Capture the cell that displays the provided text and extract its [X, Y] central coordinate. 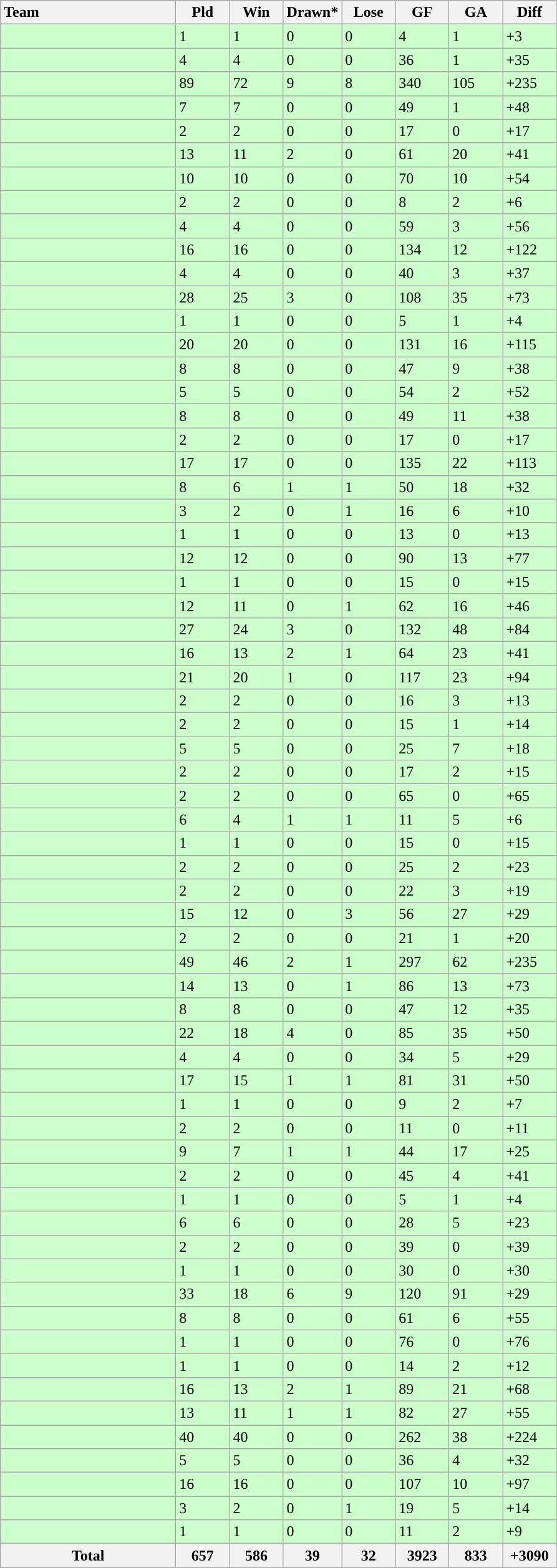
+52 [530, 392]
76 [422, 1342]
82 [422, 1413]
Win [256, 12]
34 [422, 1057]
+18 [530, 748]
+20 [530, 938]
Drawn* [312, 12]
262 [422, 1436]
+39 [530, 1247]
+37 [530, 273]
131 [422, 345]
134 [422, 249]
+115 [530, 345]
+68 [530, 1389]
+3 [530, 36]
+94 [530, 677]
+84 [530, 629]
107 [422, 1484]
90 [422, 558]
Total [89, 1556]
81 [422, 1081]
56 [422, 914]
+77 [530, 558]
GF [422, 12]
+76 [530, 1342]
59 [422, 226]
91 [476, 1294]
+11 [530, 1128]
45 [422, 1176]
105 [476, 84]
50 [422, 487]
19 [422, 1508]
65 [422, 796]
135 [422, 463]
+122 [530, 249]
Diff [530, 12]
657 [203, 1556]
86 [422, 985]
+224 [530, 1436]
297 [422, 962]
833 [476, 1556]
48 [476, 629]
340 [422, 84]
3923 [422, 1556]
70 [422, 178]
117 [422, 677]
85 [422, 1033]
+3090 [530, 1556]
38 [476, 1436]
33 [203, 1294]
+46 [530, 606]
Pld [203, 12]
+97 [530, 1484]
46 [256, 962]
+9 [530, 1532]
+19 [530, 891]
+48 [530, 107]
31 [476, 1081]
108 [422, 298]
120 [422, 1294]
64 [422, 653]
Lose [369, 12]
+25 [530, 1152]
+113 [530, 463]
+54 [530, 178]
24 [256, 629]
132 [422, 629]
+12 [530, 1365]
+10 [530, 511]
+7 [530, 1105]
586 [256, 1556]
54 [422, 392]
72 [256, 84]
32 [369, 1556]
44 [422, 1152]
+65 [530, 796]
Team [89, 12]
+56 [530, 226]
GA [476, 12]
+30 [530, 1270]
30 [422, 1270]
